Detect which cell encompasses the target text, then output its (x, y) center coordinate. 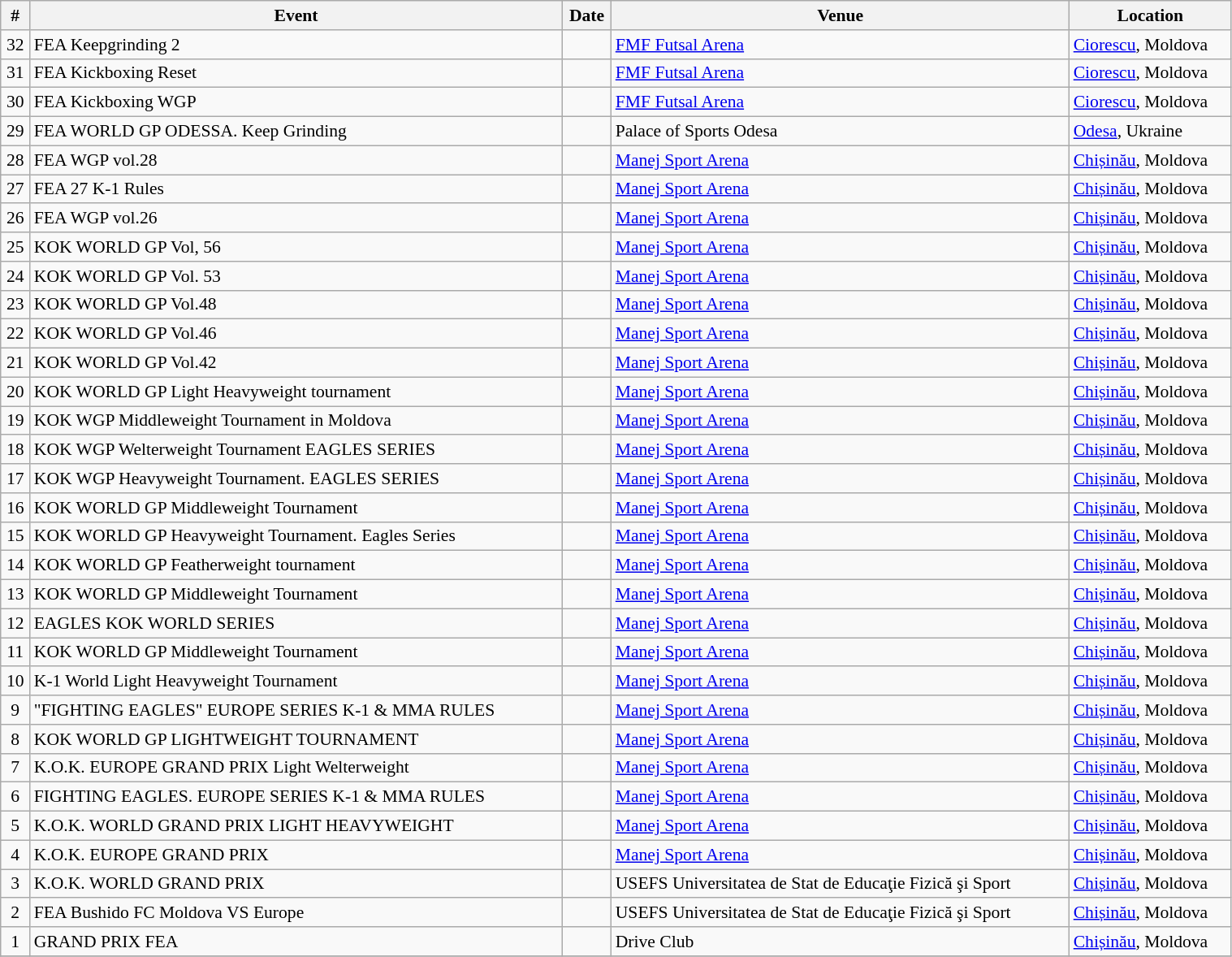
32 (15, 45)
24 (15, 276)
FEA Keepgrinding 2 (296, 45)
18 (15, 450)
Venue (841, 15)
10 (15, 682)
Location (1150, 15)
27 (15, 189)
FEA Bushido FC Moldova VS Europe (296, 913)
17 (15, 478)
K.O.K. WORLD GRAND PRIX LIGHT HEAVYWEIGHT (296, 826)
FEA Kickboxing WGP (296, 102)
7 (15, 768)
KOK WORLD GP Featherweight tournament (296, 565)
EAGLES KOK WORLD SERIES (296, 623)
26 (15, 219)
K.O.K. WORLD GRAND PRIX (296, 884)
30 (15, 102)
8 (15, 739)
21 (15, 363)
FEA WGP vol.26 (296, 219)
KOK WORLD GP Vol.42 (296, 363)
13 (15, 595)
Odesa, Ukraine (1150, 132)
KOK WGP Heavyweight Tournament. EAGLES SERIES (296, 478)
KOK WGP Middleweight Tournament in Moldova (296, 421)
31 (15, 73)
19 (15, 421)
Date (586, 15)
29 (15, 132)
1 (15, 942)
22 (15, 334)
FEA WORLD GP ODESSA. Keep Grinding (296, 132)
6 (15, 797)
KOK WORLD GP Vol.46 (296, 334)
K.O.K. EUROPE GRAND PRIX (296, 855)
FEA WGP vol.28 (296, 160)
"FIGHTING EAGLES" EUROPE SERIES K-1 & MMA RULES (296, 710)
# (15, 15)
9 (15, 710)
28 (15, 160)
14 (15, 565)
FIGHTING EAGLES. EUROPE SERIES K-1 & MMA RULES (296, 797)
5 (15, 826)
11 (15, 652)
KOK WORLD GP Light Heavyweight tournament (296, 392)
KOK WORLD GP Vol. 53 (296, 276)
15 (15, 536)
16 (15, 508)
GRAND PRIX FEA (296, 942)
20 (15, 392)
FEA Kickboxing Reset (296, 73)
K-1 World Light Heavyweight Tournament (296, 682)
KOK WORLD GP Vol, 56 (296, 247)
Palace of Sports Odesa (841, 132)
23 (15, 305)
Event (296, 15)
KOK WORLD GP Vol.48 (296, 305)
12 (15, 623)
2 (15, 913)
3 (15, 884)
Drive Club (841, 942)
KOK WGP Welterweight Tournament EAGLES SERIES (296, 450)
25 (15, 247)
KOK WORLD GP LIGHTWEIGHT TOURNAMENT (296, 739)
K.O.K. EUROPE GRAND PRIX Light Welterweight (296, 768)
FEA 27 K-1 Rules (296, 189)
4 (15, 855)
KOK WORLD GP Heavyweight Tournament. Eagles Series (296, 536)
